Scan for the cell matching the given text and deliver its [X, Y] coordinate at center. 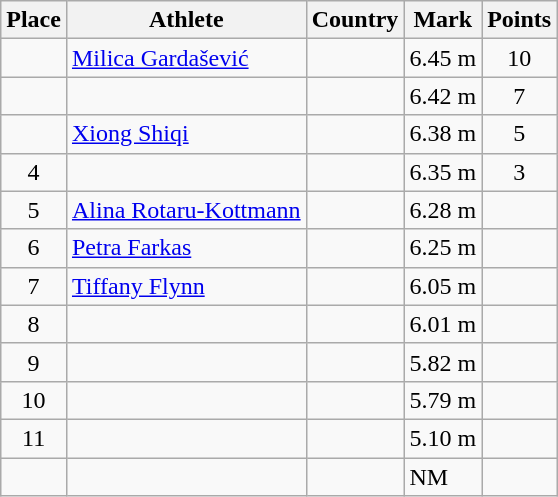
11 [34, 438]
Mark [443, 20]
6.25 m [443, 248]
9 [34, 362]
NM [443, 477]
6.05 m [443, 286]
5.79 m [443, 400]
Tiffany Flynn [186, 286]
6.35 m [443, 172]
4 [34, 172]
Milica Gardašević [186, 58]
6.28 m [443, 210]
6.01 m [443, 324]
Alina Rotaru-Kottmann [186, 210]
Country [355, 20]
Xiong Shiqi [186, 134]
6 [34, 248]
3 [520, 172]
Points [520, 20]
5.10 m [443, 438]
6.38 m [443, 134]
6.45 m [443, 58]
Petra Farkas [186, 248]
Place [34, 20]
8 [34, 324]
6.42 m [443, 96]
5.82 m [443, 362]
Athlete [186, 20]
